Detect which cell encompasses the target text, then output its [x, y] center coordinate. 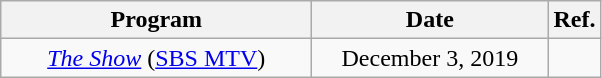
Ref. [574, 20]
Date [430, 20]
December 3, 2019 [430, 58]
The Show (SBS MTV) [156, 58]
Program [156, 20]
